Return [X, Y] of the center of cell containing provided text 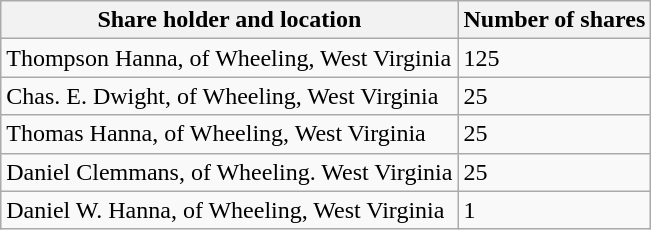
Daniel Clemmans, of Wheeling. West Virginia [230, 172]
Chas. E. Dwight, of Wheeling, West Virginia [230, 96]
1 [554, 210]
Share holder and location [230, 20]
125 [554, 58]
Daniel W. Hanna, of Wheeling, West Virginia [230, 210]
Thompson Hanna, of Wheeling, West Virginia [230, 58]
Number of shares [554, 20]
Thomas Hanna, of Wheeling, West Virginia [230, 134]
